Identify which cell holds the provided text, then report its (x, y) central coordinate. 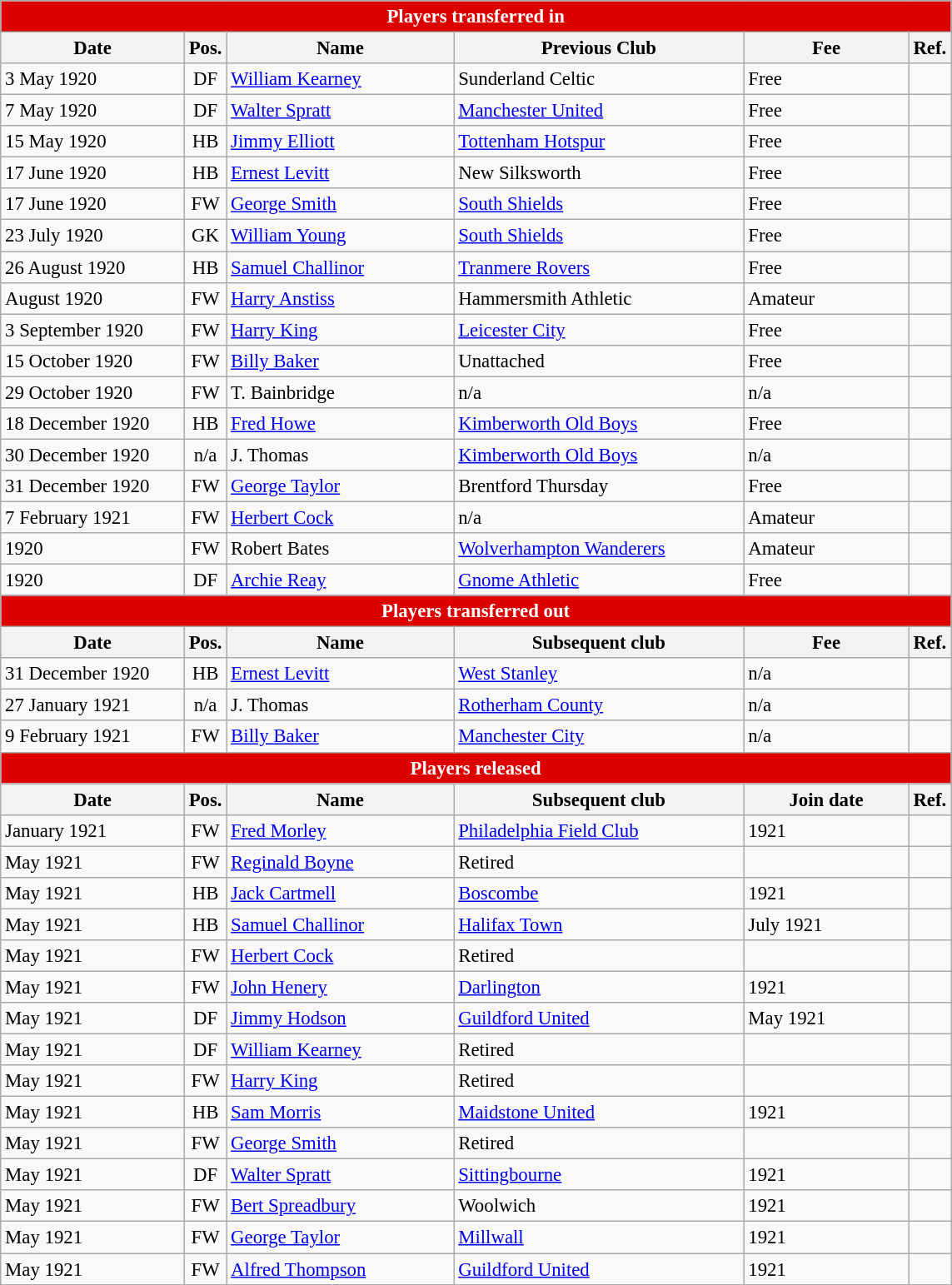
Previous Club (599, 48)
18 December 1920 (93, 424)
30 December 1920 (93, 455)
Sunderland Celtic (599, 79)
Manchester United (599, 111)
7 May 1920 (93, 111)
Woolwich (599, 1207)
Robert Bates (340, 549)
Leicester City (599, 330)
Manchester City (599, 737)
26 August 1920 (93, 267)
West Stanley (599, 674)
3 May 1920 (93, 79)
T. Bainbridge (340, 392)
Sam Morris (340, 1113)
15 October 1920 (93, 361)
Brentford Thursday (599, 486)
15 May 1920 (93, 142)
Sittingbourne (599, 1175)
Harry Anstiss (340, 298)
Players released (476, 768)
January 1921 (93, 830)
27 January 1921 (93, 705)
GK (205, 236)
Hammersmith Athletic (599, 298)
Join date (826, 799)
Players transferred out (476, 611)
Halifax Town (599, 924)
9 February 1921 (93, 737)
Bert Spreadbury (340, 1207)
William Young (340, 236)
Maidstone United (599, 1113)
July 1921 (826, 924)
Millwall (599, 1238)
Tottenham Hotspur (599, 142)
John Henery (340, 987)
Wolverhampton Wanderers (599, 549)
Alfred Thompson (340, 1269)
New Silksworth (599, 173)
Darlington (599, 987)
Boscombe (599, 894)
Gnome Athletic (599, 580)
Philadelphia Field Club (599, 830)
3 September 1920 (93, 330)
7 February 1921 (93, 517)
Archie Reay (340, 580)
Fred Morley (340, 830)
August 1920 (93, 298)
Fred Howe (340, 424)
Rotherham County (599, 705)
Players transferred in (476, 17)
Unattached (599, 361)
Jimmy Hodson (340, 1019)
Jimmy Elliott (340, 142)
Jack Cartmell (340, 894)
29 October 1920 (93, 392)
Tranmere Rovers (599, 267)
23 July 1920 (93, 236)
Reginald Boyne (340, 862)
